Extract the [X, Y] coordinate from the center of the cell holding the provided text.  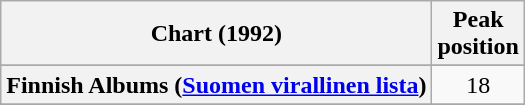
18 [478, 85]
Peakposition [478, 34]
Chart (1992) [216, 34]
Finnish Albums (Suomen virallinen lista) [216, 85]
